Detect which cell encompasses the target text, then output its (X, Y) center coordinate. 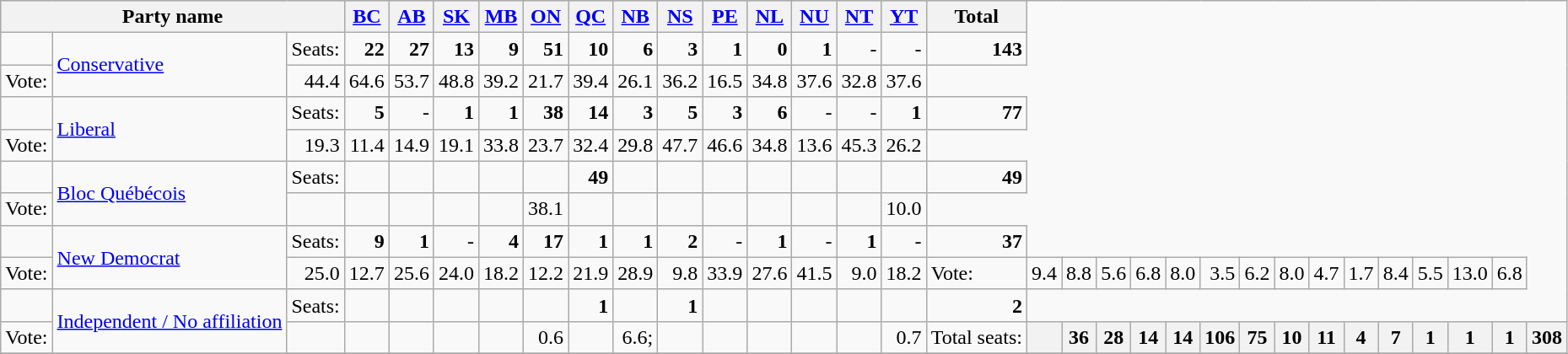
14.9 (412, 145)
32.8 (859, 81)
10.0 (904, 209)
53.7 (412, 81)
77 (977, 113)
12.7 (366, 273)
13.6 (815, 145)
NL (769, 17)
45.3 (859, 145)
13 (455, 49)
51 (547, 49)
New Democrat (170, 257)
5.5 (1431, 273)
8.8 (1080, 273)
36 (1080, 337)
Conservative (170, 65)
7 (1395, 337)
Independent / No affiliation (170, 321)
YT (904, 17)
28.9 (636, 273)
33.8 (501, 145)
27.6 (769, 273)
PE (725, 17)
NT (859, 17)
28 (1113, 337)
75 (1257, 337)
46.6 (725, 145)
6.2 (1257, 273)
13.0 (1469, 273)
22 (366, 49)
1.7 (1361, 273)
38 (547, 113)
AB (412, 17)
36.2 (680, 81)
5.6 (1113, 273)
17 (547, 241)
NS (680, 17)
38.1 (547, 209)
21.7 (547, 81)
37 (977, 241)
41.5 (815, 273)
106 (1220, 337)
4.7 (1326, 273)
25.6 (412, 273)
6.6; (636, 337)
29.8 (636, 145)
MB (501, 17)
0 (769, 49)
Bloc Québécois (170, 193)
308 (1547, 337)
39.4 (590, 81)
21.9 (590, 273)
3.5 (1220, 273)
9.0 (859, 273)
16.5 (725, 81)
23.7 (547, 145)
19.1 (455, 145)
47.7 (680, 145)
Total (977, 17)
19.3 (315, 145)
26.2 (904, 145)
ON (547, 17)
0.7 (904, 337)
39.2 (501, 81)
SK (455, 17)
Total seats: (977, 337)
143 (977, 49)
QC (590, 17)
24.0 (455, 273)
44.4 (315, 81)
11.4 (366, 145)
25.0 (315, 273)
27 (412, 49)
Liberal (170, 129)
9.4 (1044, 273)
48.8 (455, 81)
Party name (173, 17)
33.9 (725, 273)
0.6 (547, 337)
26.1 (636, 81)
NB (636, 17)
NU (815, 17)
BC (366, 17)
8.4 (1395, 273)
32.4 (590, 145)
11 (1326, 337)
12.2 (547, 273)
9.8 (680, 273)
64.6 (366, 81)
